Return (x, y) of the center of cell containing provided text 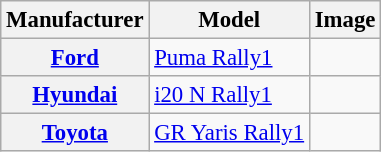
Toyota (75, 133)
Manufacturer (75, 20)
Image (344, 20)
Hyundai (75, 95)
Model (230, 20)
i20 N Rally1 (230, 95)
GR Yaris Rally1 (230, 133)
Puma Rally1 (230, 58)
Ford (75, 58)
